Capture the cell that displays the provided text and extract its [X, Y] central coordinate. 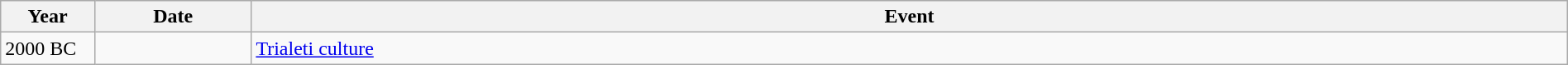
Date [172, 17]
Trialeti culture [910, 48]
2000 BC [48, 48]
Year [48, 17]
Event [910, 17]
